Capture the cell that displays the provided text and extract its (X, Y) central coordinate. 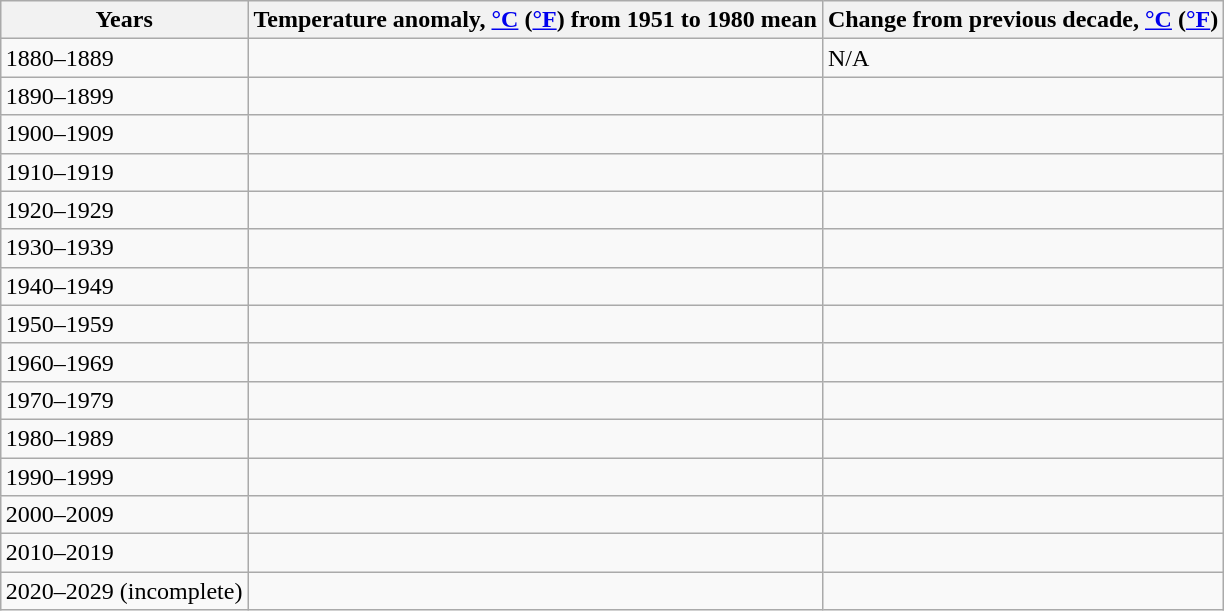
2020–2029 (incomplete) (124, 591)
1940–1949 (124, 286)
1990–1999 (124, 477)
Temperature anomaly, °C (°F) from 1951 to 1980 mean (535, 20)
1930–1939 (124, 248)
1960–1969 (124, 362)
1910–1919 (124, 172)
Years (124, 20)
2000–2009 (124, 515)
1900–1909 (124, 134)
1920–1929 (124, 210)
1890–1899 (124, 96)
2010–2019 (124, 553)
1970–1979 (124, 400)
1980–1989 (124, 438)
N/A (1022, 58)
1880–1889 (124, 58)
1950–1959 (124, 324)
Change from previous decade, °C (°F) (1022, 20)
